Determine the (X, Y) coordinate at the center of the cell enclosing the given text.  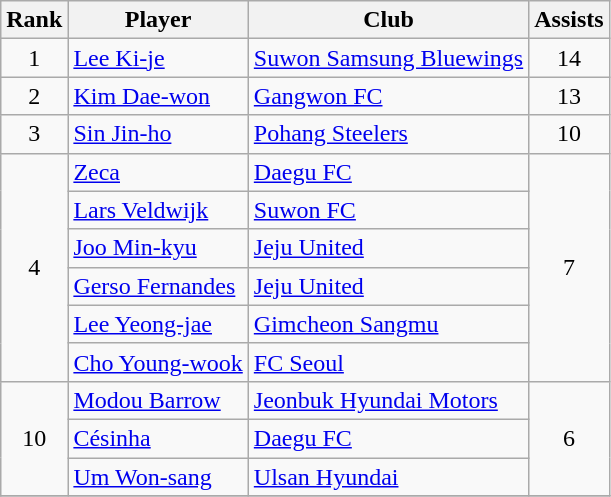
Kim Dae-won (158, 96)
Modou Barrow (158, 400)
Club (388, 20)
Gimcheon Sangmu (388, 324)
Gangwon FC (388, 96)
1 (34, 58)
Cho Young-wook (158, 362)
Jeonbuk Hyundai Motors (388, 400)
4 (34, 267)
FC Seoul (388, 362)
6 (569, 438)
Zeca (158, 172)
Sin Jin-ho (158, 134)
3 (34, 134)
Lars Veldwijk (158, 210)
Joo Min-kyu (158, 248)
Lee Ki-je (158, 58)
Ulsan Hyundai (388, 477)
Césinha (158, 438)
Pohang Steelers (388, 134)
Player (158, 20)
Suwon FC (388, 210)
Suwon Samsung Bluewings (388, 58)
Rank (34, 20)
14 (569, 58)
13 (569, 96)
Lee Yeong-jae (158, 324)
Gerso Fernandes (158, 286)
Um Won-sang (158, 477)
Assists (569, 20)
2 (34, 96)
7 (569, 267)
